Provide the (x, y) coordinate of the cell's center where the given text is located.  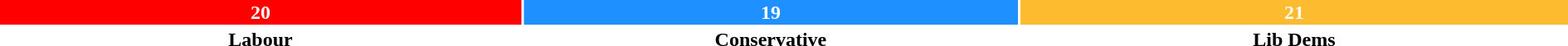
20 (261, 12)
19 (771, 12)
21 (1294, 12)
